Extract the (x, y) coordinate from the center of the cell holding the provided text.  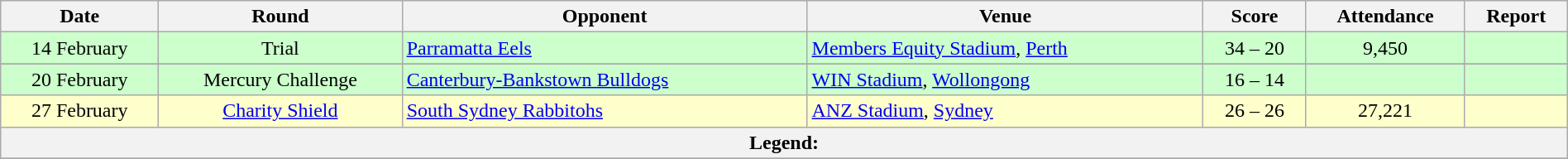
Opponent (605, 17)
Canterbury-Bankstown Bulldogs (605, 79)
Trial (280, 48)
14 February (79, 48)
27 February (79, 111)
27,221 (1385, 111)
Attendance (1385, 17)
Charity Shield (280, 111)
26 – 26 (1255, 111)
WIN Stadium, Wollongong (1006, 79)
Round (280, 17)
20 February (79, 79)
34 – 20 (1255, 48)
Venue (1006, 17)
Mercury Challenge (280, 79)
ANZ Stadium, Sydney (1006, 111)
Score (1255, 17)
16 – 14 (1255, 79)
Legend: (784, 142)
9,450 (1385, 48)
Parramatta Eels (605, 48)
Members Equity Stadium, Perth (1006, 48)
Date (79, 17)
Report (1516, 17)
South Sydney Rabbitohs (605, 111)
